Locate the cell with the specified text and output its [X, Y] center coordinate. 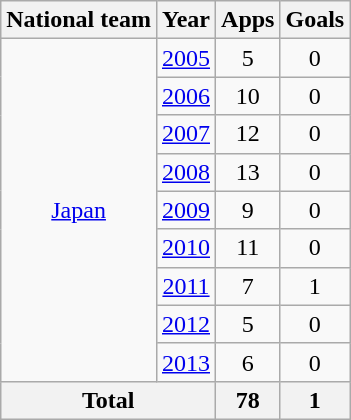
2011 [186, 286]
6 [248, 362]
2008 [186, 172]
10 [248, 96]
2010 [186, 248]
9 [248, 210]
Goals [315, 20]
Year [186, 20]
12 [248, 134]
2013 [186, 362]
11 [248, 248]
7 [248, 286]
2006 [186, 96]
Apps [248, 20]
Total [108, 400]
78 [248, 400]
2007 [186, 134]
2009 [186, 210]
2005 [186, 58]
2012 [186, 324]
13 [248, 172]
National team [79, 20]
Japan [79, 210]
